Scan for the cell matching the given text and deliver its (x, y) coordinate at center. 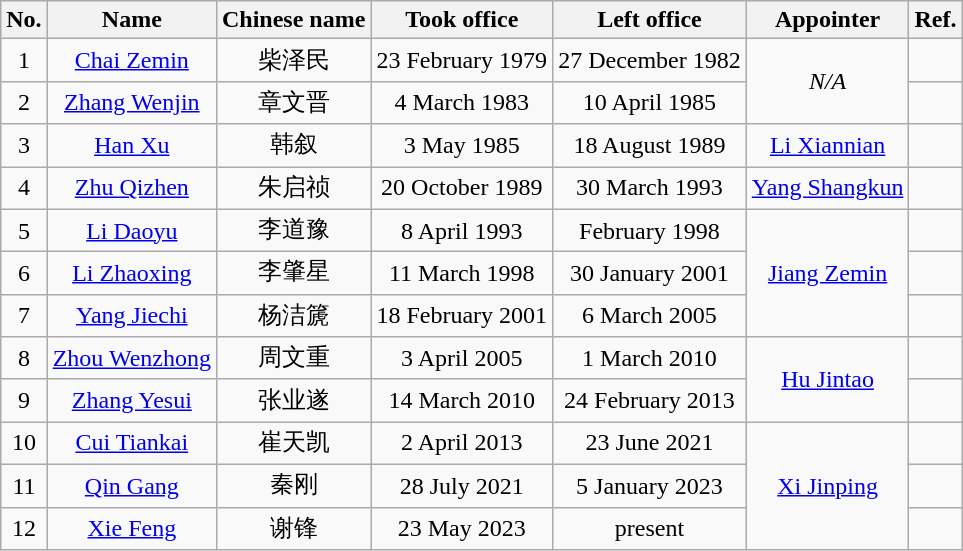
11 (24, 486)
N/A (828, 82)
Li Xiannian (828, 146)
Jiang Zemin (828, 273)
Chinese name (293, 20)
李肇星 (293, 274)
Hu Jintao (828, 380)
24 February 2013 (650, 400)
30 March 1993 (650, 188)
杨洁篪 (293, 316)
2 April 2013 (462, 444)
章文晋 (293, 102)
10 (24, 444)
5 (24, 230)
谢锋 (293, 528)
Zhang Yesui (132, 400)
Left office (650, 20)
11 March 1998 (462, 274)
8 (24, 358)
6 (24, 274)
1 March 2010 (650, 358)
Name (132, 20)
秦刚 (293, 486)
Appointer (828, 20)
Yang Jiechi (132, 316)
Cui Tiankai (132, 444)
Zhu Qizhen (132, 188)
12 (24, 528)
Xie Feng (132, 528)
No. (24, 20)
10 April 1985 (650, 102)
朱启祯 (293, 188)
2 (24, 102)
27 December 1982 (650, 60)
Li Daoyu (132, 230)
5 January 2023 (650, 486)
23 February 1979 (462, 60)
3 April 2005 (462, 358)
Qin Gang (132, 486)
Took office (462, 20)
3 May 1985 (462, 146)
6 March 2005 (650, 316)
Zhou Wenzhong (132, 358)
20 October 1989 (462, 188)
Yang Shangkun (828, 188)
4 (24, 188)
18 February 2001 (462, 316)
23 June 2021 (650, 444)
Zhang Wenjin (132, 102)
9 (24, 400)
present (650, 528)
Han Xu (132, 146)
23 May 2023 (462, 528)
Li Zhaoxing (132, 274)
February 1998 (650, 230)
周文重 (293, 358)
Xi Jinping (828, 486)
7 (24, 316)
1 (24, 60)
韩叙 (293, 146)
14 March 2010 (462, 400)
30 January 2001 (650, 274)
Chai Zemin (132, 60)
Ref. (936, 20)
张业遂 (293, 400)
柴泽民 (293, 60)
8 April 1993 (462, 230)
4 March 1983 (462, 102)
李道豫 (293, 230)
18 August 1989 (650, 146)
28 July 2021 (462, 486)
崔天凯 (293, 444)
3 (24, 146)
